Search for the cell housing the specified text and yield its (X, Y) center coordinate. 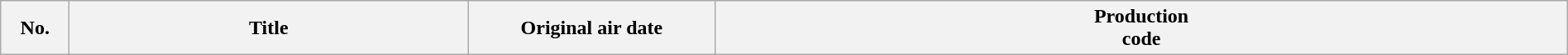
Title (269, 28)
No. (35, 28)
Original air date (592, 28)
Productioncode (1141, 28)
